Identify which cell holds the provided text, then report its (X, Y) central coordinate. 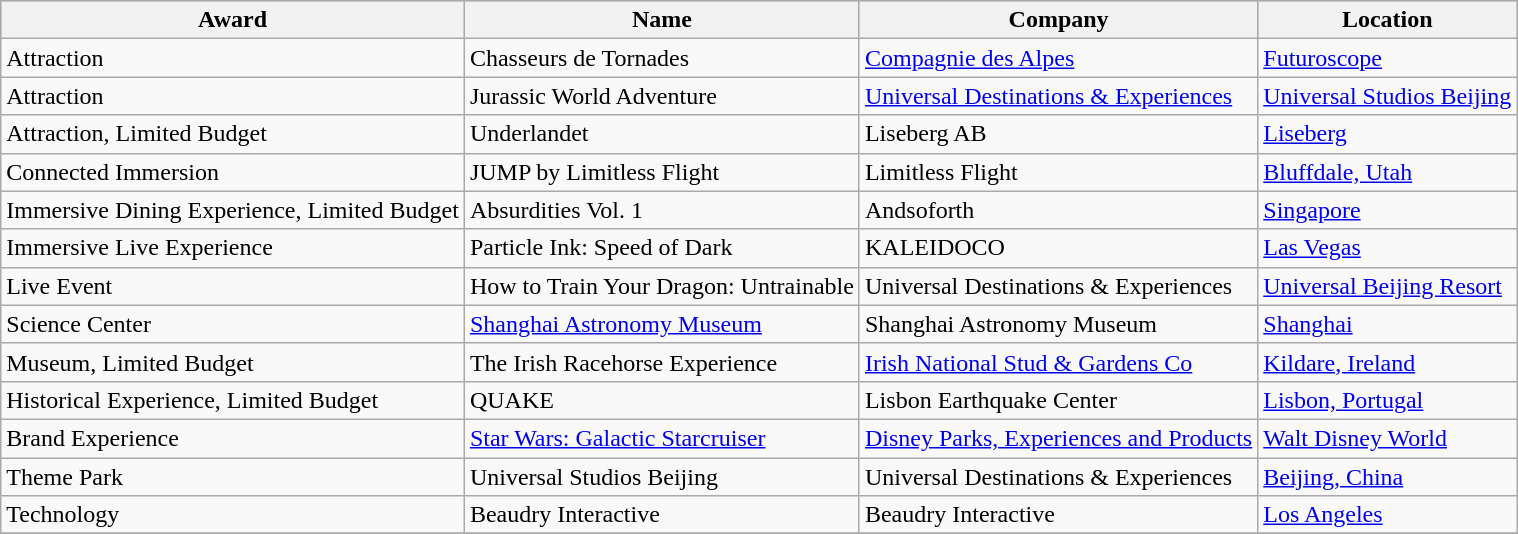
Name (662, 20)
JUMP by Limitless Flight (662, 172)
Kildare, Ireland (1388, 362)
Limitless Flight (1058, 172)
Lisbon, Portugal (1388, 400)
Attraction, Limited Budget (233, 134)
Liseberg AB (1058, 134)
Jurassic World Adventure (662, 96)
Andsoforth (1058, 210)
Company (1058, 20)
Immersive Dining Experience, Limited Budget (233, 210)
How to Train Your Dragon: Untrainable (662, 286)
Futuroscope (1388, 58)
Theme Park (233, 477)
Museum, Limited Budget (233, 362)
Lisbon Earthquake Center (1058, 400)
Underlandet (662, 134)
Compagnie des Alpes (1058, 58)
Singapore (1388, 210)
Liseberg (1388, 134)
Historical Experience, Limited Budget (233, 400)
Las Vegas (1388, 248)
Location (1388, 20)
Universal Beijing Resort (1388, 286)
Absurdities Vol. 1 (662, 210)
QUAKE (662, 400)
Brand Experience (233, 438)
Los Angeles (1388, 515)
Star Wars: Galactic Starcruiser (662, 438)
Beijing, China (1388, 477)
Immersive Live Experience (233, 248)
Award (233, 20)
Bluffdale, Utah (1388, 172)
Chasseurs de Tornades (662, 58)
Walt Disney World (1388, 438)
Shanghai (1388, 324)
KALEIDOCO (1058, 248)
The Irish Racehorse Experience (662, 362)
Live Event (233, 286)
Technology (233, 515)
Science Center (233, 324)
Irish National Stud & Gardens Co (1058, 362)
Disney Parks, Experiences and Products (1058, 438)
Connected Immersion (233, 172)
Particle Ink: Speed of Dark (662, 248)
